For the text-containing cell, return its midpoint in [X, Y] coordinate format. 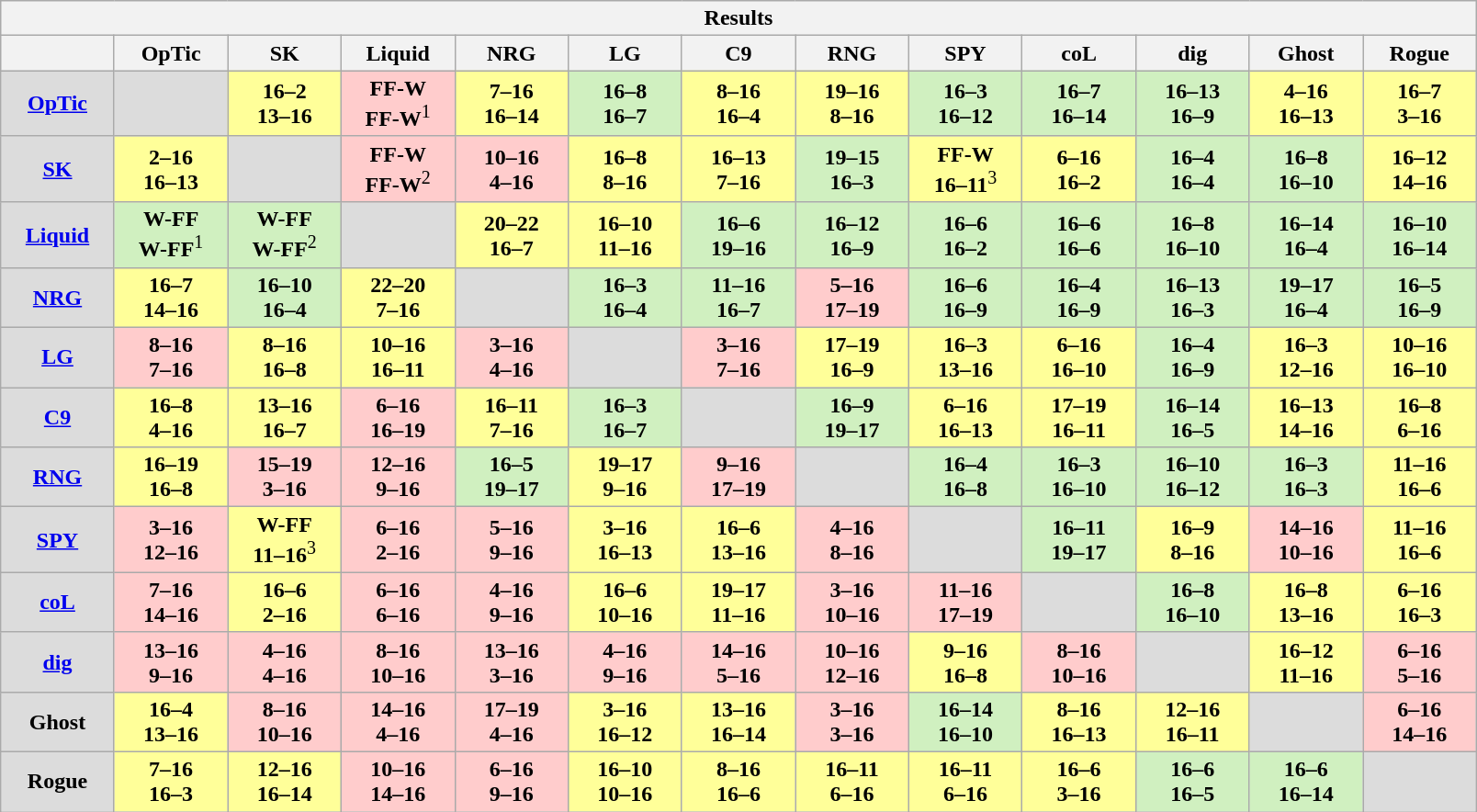
3–1616–13 [626, 540]
13–1616–14 [738, 722]
16–619–16 [738, 235]
11–1616–7 [738, 298]
17–1916–9 [852, 358]
10–1614–16 [398, 783]
5–169–16 [512, 540]
FF-WFF-W2 [398, 169]
13–1616–7 [285, 417]
4–164–16 [285, 661]
14–1610–16 [1306, 540]
4–168–16 [852, 540]
9–1616–8 [965, 661]
9–1617–19 [738, 478]
7–1616–14 [512, 104]
16–316–7 [626, 417]
16–616–14 [1306, 783]
19–1711–16 [738, 603]
16–316–3 [1306, 478]
10–1616–11 [398, 358]
3–163–16 [852, 722]
6–1616–2 [1079, 169]
16–1211–16 [1306, 661]
16–84–16 [171, 417]
8–1616–4 [738, 104]
6–169–16 [512, 783]
5–1617–19 [852, 298]
16–1314–16 [1306, 417]
16–137–16 [738, 169]
FF-WFF-W1 [398, 104]
16–1316–9 [1192, 104]
16–86–16 [1420, 417]
16–714–16 [171, 298]
16–1016–14 [1420, 235]
14–164–16 [398, 722]
16–610–16 [626, 603]
12–169–16 [398, 478]
16–1010–16 [626, 783]
16–313–16 [965, 358]
19–168–16 [852, 104]
10–164–16 [512, 169]
16–73–16 [1420, 104]
8–1616–6 [738, 783]
6–162–16 [398, 540]
16–1416–4 [1306, 235]
FF-W16–113 [965, 169]
20–2216–7 [512, 235]
W-FFW-FF1 [171, 235]
7–1616–3 [171, 783]
16–98–16 [1192, 540]
6–1616–19 [398, 417]
16–316–12 [965, 104]
Results [738, 18]
16–213–16 [285, 104]
8–167–16 [171, 358]
15–193–16 [285, 478]
4–1616–13 [1306, 104]
22–207–16 [398, 298]
6–1616–13 [965, 417]
16–62–16 [285, 603]
16–616–6 [1079, 235]
13–163–16 [512, 661]
16–1016–4 [285, 298]
16–416–4 [1192, 169]
16–1916–8 [171, 478]
16–616–9 [965, 298]
8–1616–13 [1079, 722]
19–179–16 [626, 478]
16–63–16 [1079, 783]
2–1616–13 [171, 169]
16–816–7 [626, 104]
16–88–16 [626, 169]
10–1612–16 [852, 661]
13–169–16 [171, 661]
6–165–16 [1420, 661]
16–613–16 [738, 540]
3–167–16 [738, 358]
16–1016–12 [1192, 478]
16–1416–5 [1192, 417]
16–616–2 [965, 235]
16–616–5 [1192, 783]
16–413–16 [171, 722]
6–166–16 [398, 603]
16–316–4 [626, 298]
14–165–16 [738, 661]
16–316–10 [1079, 478]
10–1616–10 [1420, 358]
6–1616–3 [1420, 603]
16–1416–10 [965, 722]
16–312–16 [1306, 358]
3–1616–12 [626, 722]
W-FF11–163 [285, 540]
16–117–16 [512, 417]
12–1616–14 [285, 783]
3–1610–16 [852, 603]
16–919–17 [852, 417]
16–516–9 [1420, 298]
16–716–14 [1079, 104]
16–1119–17 [1079, 540]
19–1516–3 [852, 169]
17–1916–11 [1079, 417]
11–1617–19 [965, 603]
16–1011–16 [626, 235]
6–1616–10 [1079, 358]
12–1616–11 [1192, 722]
W-FFW-FF2 [285, 235]
16–1216–9 [852, 235]
3–164–16 [512, 358]
16–519–17 [512, 478]
16–813–16 [1306, 603]
19–1716–4 [1306, 298]
6–1614–16 [1420, 722]
16–1316–3 [1192, 298]
8–1616–8 [285, 358]
16–416–8 [965, 478]
7–1614–16 [171, 603]
16–1214–16 [1420, 169]
17–194–16 [512, 722]
3–1612–16 [171, 540]
